Detect which cell encompasses the target text, then output its [x, y] center coordinate. 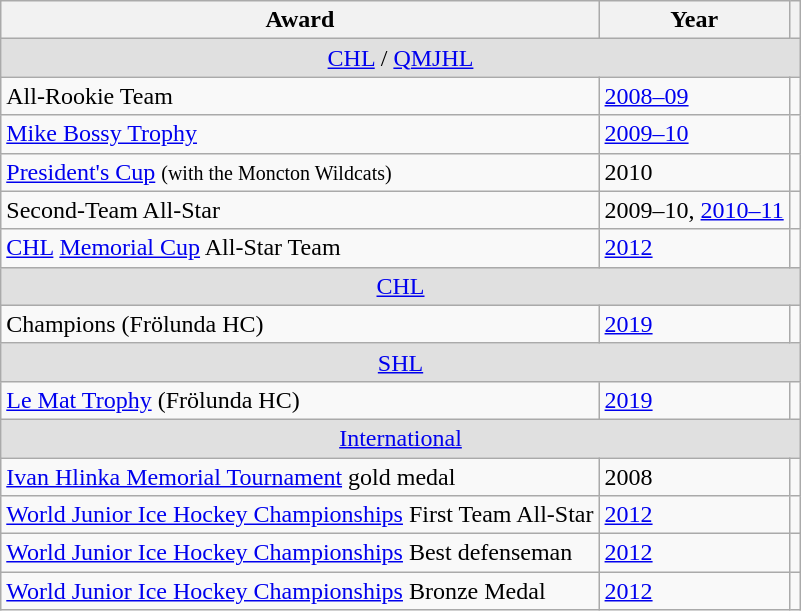
2008–09 [694, 96]
Ivan Hlinka Memorial Tournament gold medal [300, 477]
Le Mat Trophy (Frölunda HC) [300, 400]
World Junior Ice Hockey Championships Bronze Medal [300, 591]
Second-Team All-Star [300, 210]
2009–10, 2010–11 [694, 210]
Year [694, 20]
Champions (Frölunda HC) [300, 324]
President's Cup (with the Moncton Wildcats) [300, 172]
World Junior Ice Hockey Championships Best defenseman [300, 553]
CHL [401, 286]
2010 [694, 172]
All-Rookie Team [300, 96]
CHL Memorial Cup All-Star Team [300, 248]
2009–10 [694, 134]
SHL [401, 362]
CHL / QMJHL [401, 58]
Mike Bossy Trophy [300, 134]
2008 [694, 477]
International [401, 438]
World Junior Ice Hockey Championships First Team All-Star [300, 515]
Award [300, 20]
